Provide the (x, y) coordinate of the cell's center where the given text is located.  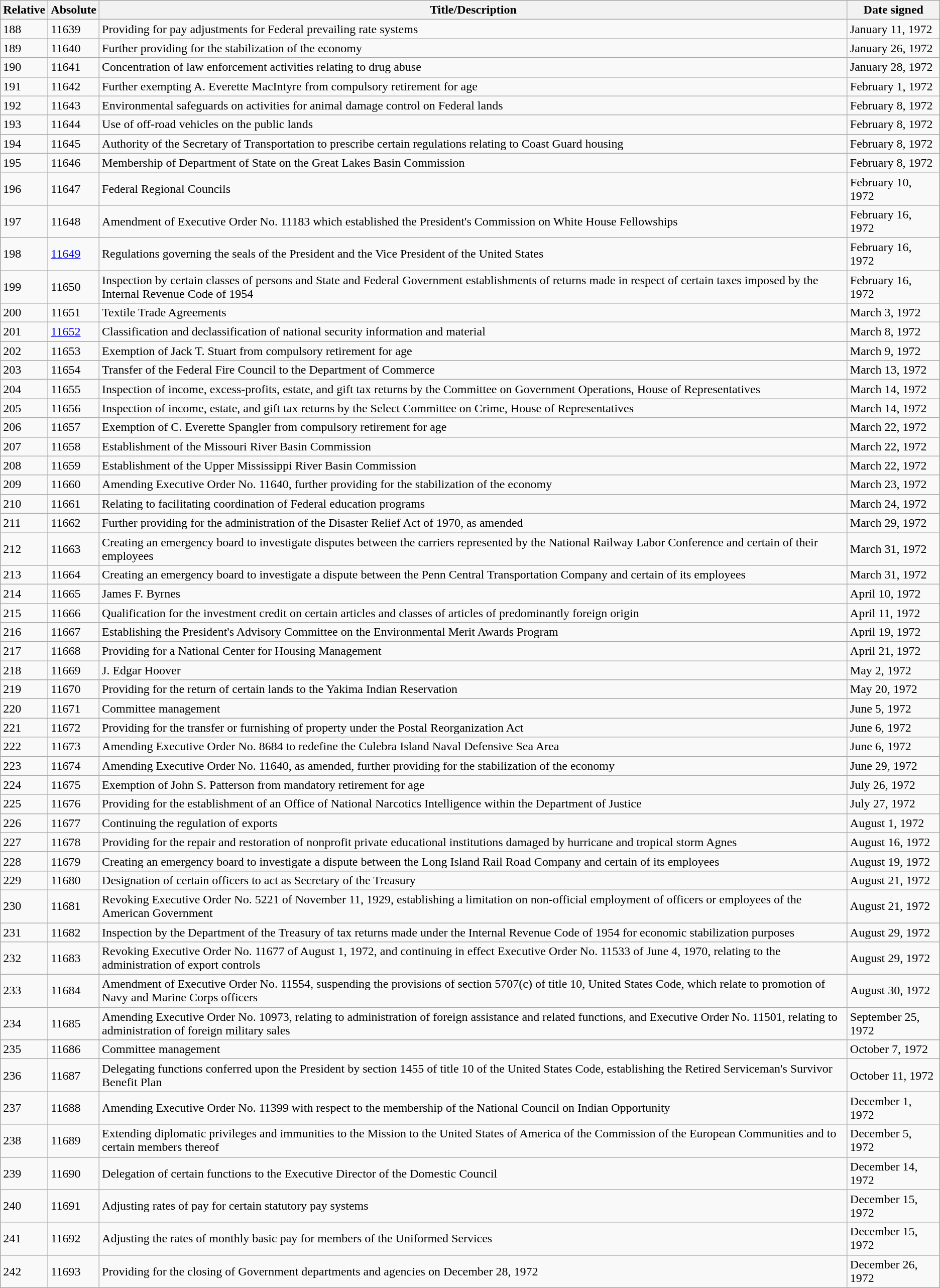
204 (24, 389)
Concentration of law enforcement activities relating to drug abuse (474, 67)
11689 (74, 1141)
June 29, 1972 (893, 766)
Inspection of income, excess-profits, estate, and gift tax returns by the Committee on Government Operations, House of Representatives (474, 389)
209 (24, 485)
Exemption of C. Everette Spangler from compulsory retirement for age (474, 427)
11664 (74, 574)
September 25, 1972 (893, 1023)
11666 (74, 613)
230 (24, 906)
March 8, 1972 (893, 332)
February 10, 1972 (893, 189)
11673 (74, 747)
11658 (74, 446)
Continuing the regulation of exports (474, 823)
Classification and declassification of national security information and material (474, 332)
Establishment of the Upper Mississippi River Basin Commission (474, 465)
191 (24, 86)
August 19, 1972 (893, 861)
189 (24, 48)
11679 (74, 861)
228 (24, 861)
213 (24, 574)
Membership of Department of State on the Great Lakes Basin Commission (474, 163)
227 (24, 842)
205 (24, 408)
March 3, 1972 (893, 313)
January 28, 1972 (893, 67)
11650 (74, 286)
March 29, 1972 (893, 523)
Providing for the closing of Government departments and agencies on December 28, 1972 (474, 1271)
Use of off-road vehicles on the public lands (474, 125)
11683 (74, 958)
Title/Description (474, 10)
Creating an emergency board to investigate a dispute between the Penn Central Transportation Company and certain of its employees (474, 574)
198 (24, 254)
Providing for a National Center for Housing Management (474, 651)
Adjusting the rates of monthly basic pay for members of the Uniformed Services (474, 1238)
March 24, 1972 (893, 504)
11640 (74, 48)
Relative (24, 10)
December 26, 1972 (893, 1271)
Environmental safeguards on activities for animal damage control on Federal lands (474, 105)
December 1, 1972 (893, 1108)
Exemption of Jack T. Stuart from compulsory retirement for age (474, 351)
Further exempting A. Everette MacIntyre from compulsory retirement for age (474, 86)
Transfer of the Federal Fire Council to the Department of Commerce (474, 370)
234 (24, 1023)
11667 (74, 632)
11665 (74, 594)
11659 (74, 465)
April 11, 1972 (893, 613)
216 (24, 632)
Providing for the repair and restoration of nonprofit private educational institutions damaged by hurricane and tropical storm Agnes (474, 842)
11680 (74, 880)
206 (24, 427)
Further providing for the administration of the Disaster Relief Act of 1970, as amended (474, 523)
Amending Executive Order No. 11640, as amended, further providing for the stabilization of the economy (474, 766)
11691 (74, 1206)
235 (24, 1049)
July 27, 1972 (893, 804)
11646 (74, 163)
240 (24, 1206)
226 (24, 823)
Creating an emergency board to investigate a dispute between the Long Island Rail Road Company and certain of its employees (474, 861)
11651 (74, 313)
188 (24, 29)
241 (24, 1238)
236 (24, 1076)
11675 (74, 785)
11652 (74, 332)
237 (24, 1108)
October 11, 1972 (893, 1076)
Inspection by the Department of the Treasury of tax returns made under the Internal Revenue Code of 1954 for economic stabilization purposes (474, 932)
December 5, 1972 (893, 1141)
March 13, 1972 (893, 370)
11644 (74, 125)
11693 (74, 1271)
11674 (74, 766)
11642 (74, 86)
222 (24, 747)
May 20, 1972 (893, 689)
Delegation of certain functions to the Executive Director of the Domestic Council (474, 1173)
11685 (74, 1023)
200 (24, 313)
196 (24, 189)
208 (24, 465)
217 (24, 651)
215 (24, 613)
Providing for the transfer or furnishing of property under the Postal Reorganization Act (474, 728)
Further providing for the stabilization of the economy (474, 48)
11647 (74, 189)
11670 (74, 689)
242 (24, 1271)
11648 (74, 221)
Absolute (74, 10)
232 (24, 958)
11660 (74, 485)
Amendment of Executive Order No. 11183 which established the President's Commission on White House Fellowships (474, 221)
Textile Trade Agreements (474, 313)
August 16, 1972 (893, 842)
11649 (74, 254)
October 7, 1972 (893, 1049)
197 (24, 221)
11654 (74, 370)
11686 (74, 1049)
11672 (74, 728)
Establishment of the Missouri River Basin Commission (474, 446)
July 26, 1972 (893, 785)
11681 (74, 906)
210 (24, 504)
June 5, 1972 (893, 709)
11692 (74, 1238)
220 (24, 709)
Inspection of income, estate, and gift tax returns by the Select Committee on Crime, House of Representatives (474, 408)
202 (24, 351)
11682 (74, 932)
Adjusting rates of pay for certain statutory pay systems (474, 1206)
Regulations governing the seals of the President and the Vice President of the United States (474, 254)
11639 (74, 29)
11671 (74, 709)
January 26, 1972 (893, 48)
Establishing the President's Advisory Committee on the Environmental Merit Awards Program (474, 632)
11662 (74, 523)
J. Edgar Hoover (474, 670)
Providing for pay adjustments for Federal prevailing rate systems (474, 29)
11655 (74, 389)
11656 (74, 408)
April 10, 1972 (893, 594)
11678 (74, 842)
April 19, 1972 (893, 632)
224 (24, 785)
239 (24, 1173)
214 (24, 594)
218 (24, 670)
211 (24, 523)
Designation of certain officers to act as Secretary of the Treasury (474, 880)
201 (24, 332)
225 (24, 804)
190 (24, 67)
May 2, 1972 (893, 670)
11688 (74, 1108)
11641 (74, 67)
11684 (74, 991)
August 30, 1972 (893, 991)
James F. Byrnes (474, 594)
231 (24, 932)
Amending Executive Order No. 11640, further providing for the stabilization of the economy (474, 485)
August 1, 1972 (893, 823)
Date signed (893, 10)
193 (24, 125)
April 21, 1972 (893, 651)
11645 (74, 144)
199 (24, 286)
Authority of the Secretary of Transportation to prescribe certain regulations relating to Coast Guard housing (474, 144)
Amending Executive Order No. 11399 with respect to the membership of the National Council on Indian Opportunity (474, 1108)
11668 (74, 651)
December 14, 1972 (893, 1173)
11663 (74, 548)
192 (24, 105)
11677 (74, 823)
229 (24, 880)
238 (24, 1141)
11657 (74, 427)
11676 (74, 804)
Exemption of John S. Patterson from mandatory retirement for age (474, 785)
Amending Executive Order No. 8684 to redefine the Culebra Island Naval Defensive Sea Area (474, 747)
11661 (74, 504)
Qualification for the investment credit on certain articles and classes of articles of predominantly foreign origin (474, 613)
March 9, 1972 (893, 351)
194 (24, 144)
195 (24, 163)
207 (24, 446)
219 (24, 689)
January 11, 1972 (893, 29)
11690 (74, 1173)
212 (24, 548)
Providing for the return of certain lands to the Yakima Indian Reservation (474, 689)
March 23, 1972 (893, 485)
223 (24, 766)
203 (24, 370)
11687 (74, 1076)
Federal Regional Councils (474, 189)
233 (24, 991)
11669 (74, 670)
Relating to facilitating coordination of Federal education programs (474, 504)
11653 (74, 351)
February 1, 1972 (893, 86)
221 (24, 728)
11643 (74, 105)
Providing for the establishment of an Office of National Narcotics Intelligence within the Department of Justice (474, 804)
